Pinpoint the cell where the given text exists, returning its [X, Y] midpoint coordinate. 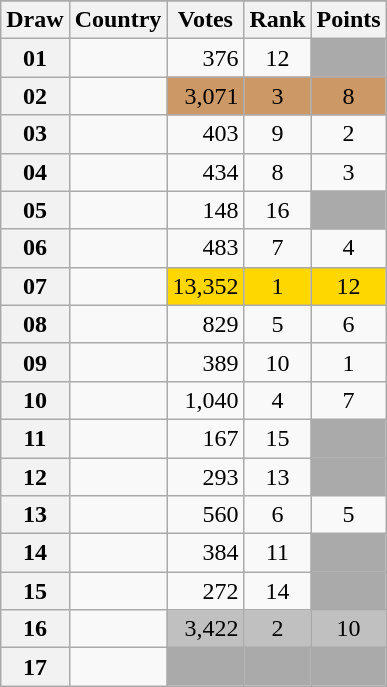
04 [35, 172]
Votes [206, 20]
09 [35, 362]
Country [118, 20]
403 [206, 134]
483 [206, 248]
Draw [35, 20]
3,422 [206, 629]
Rank [278, 20]
434 [206, 172]
06 [35, 248]
3,071 [206, 96]
08 [35, 324]
148 [206, 210]
07 [35, 286]
293 [206, 477]
560 [206, 515]
05 [35, 210]
9 [278, 134]
02 [35, 96]
01 [35, 58]
384 [206, 553]
272 [206, 591]
Points [348, 20]
17 [35, 667]
1,040 [206, 400]
829 [206, 324]
03 [35, 134]
167 [206, 438]
376 [206, 58]
13,352 [206, 286]
389 [206, 362]
